For the text-containing cell, return its midpoint in (x, y) coordinate format. 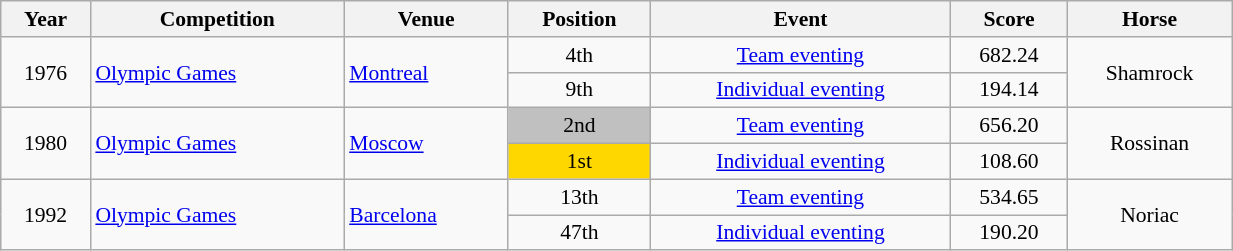
1980 (46, 144)
108.60 (1010, 162)
Montreal (426, 72)
1976 (46, 72)
656.20 (1010, 126)
Position (579, 19)
Rossinan (1149, 144)
47th (579, 233)
Score (1010, 19)
Event (800, 19)
190.20 (1010, 233)
Shamrock (1149, 72)
Year (46, 19)
13th (579, 197)
Noriac (1149, 214)
Horse (1149, 19)
2nd (579, 126)
4th (579, 55)
1992 (46, 214)
Moscow (426, 144)
9th (579, 90)
Venue (426, 19)
534.65 (1010, 197)
1st (579, 162)
194.14 (1010, 90)
682.24 (1010, 55)
Barcelona (426, 214)
Competition (217, 19)
